Return the (X, Y) coordinate for the center point of the cell that contains the specified text.  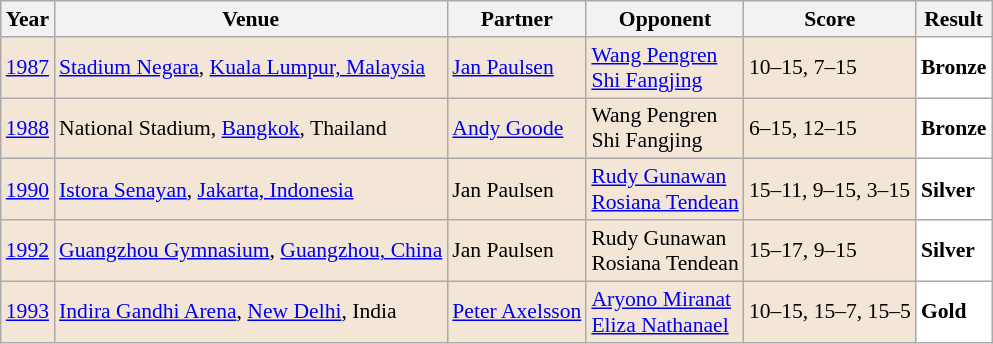
Result (954, 19)
15–11, 9–15, 3–15 (830, 190)
1988 (28, 128)
Andy Goode (516, 128)
Aryono Miranat Eliza Nathanael (664, 312)
Istora Senayan, Jakarta, Indonesia (250, 190)
Venue (250, 19)
10–15, 15–7, 15–5 (830, 312)
1992 (28, 250)
10–15, 7–15 (830, 68)
Opponent (664, 19)
Partner (516, 19)
Year (28, 19)
6–15, 12–15 (830, 128)
1993 (28, 312)
Score (830, 19)
1990 (28, 190)
Gold (954, 312)
15–17, 9–15 (830, 250)
Peter Axelsson (516, 312)
Stadium Negara, Kuala Lumpur, Malaysia (250, 68)
Guangzhou Gymnasium, Guangzhou, China (250, 250)
National Stadium, Bangkok, Thailand (250, 128)
Indira Gandhi Arena, New Delhi, India (250, 312)
1987 (28, 68)
